Pinpoint the cell where the given text exists, returning its [x, y] midpoint coordinate. 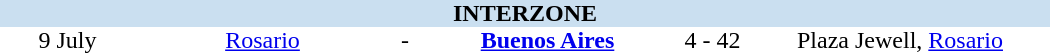
- [405, 40]
Buenos Aires [548, 40]
9 July [68, 40]
Rosario [262, 40]
INTERZONE [525, 14]
4 - 42 [712, 40]
Plaza Jewell, Rosario [900, 40]
